For the text-containing cell, return its midpoint in [X, Y] coordinate format. 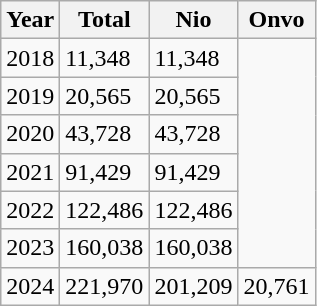
Nio [194, 20]
20,761 [276, 286]
2020 [30, 134]
Onvo [276, 20]
221,970 [104, 286]
2018 [30, 58]
201,209 [194, 286]
Total [104, 20]
2021 [30, 172]
2024 [30, 286]
2023 [30, 248]
2019 [30, 96]
2022 [30, 210]
Year [30, 20]
